Pinpoint the cell where the given text exists, returning its (X, Y) midpoint coordinate. 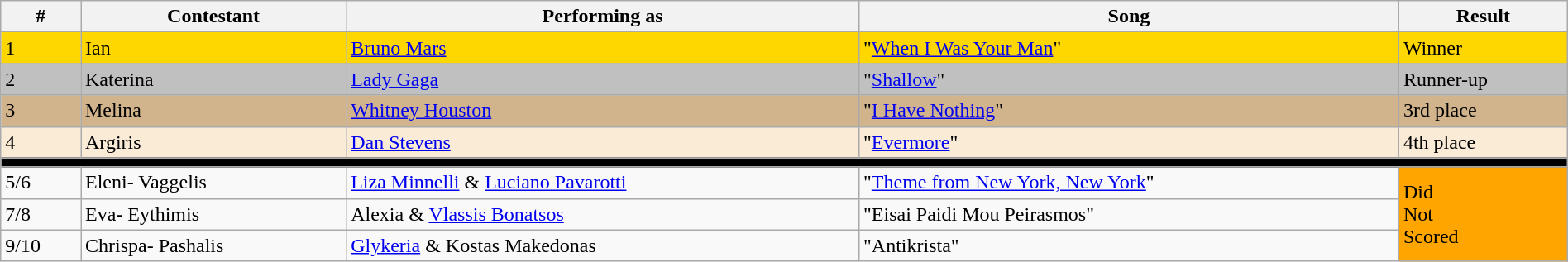
Bruno Mars (603, 48)
Eva- Eythimis (213, 214)
9/10 (41, 245)
Glykeria & Kostas Makedonas (603, 245)
"I Have Nothing" (1130, 111)
"Theme from New York, New York" (1130, 183)
DidNotScored (1483, 214)
Liza Minnelli & Luciano Pavarotti (603, 183)
Winner (1483, 48)
Chrispa- Pashalis (213, 245)
Song (1130, 17)
"Antikrista" (1130, 245)
"When I Was Your Man" (1130, 48)
Contestant (213, 17)
3 (41, 111)
3rd place (1483, 111)
Argiris (213, 142)
2 (41, 79)
"Shallow" (1130, 79)
1 (41, 48)
Melina (213, 111)
"Evermore" (1130, 142)
"Eisai Paidi Mou Peirasmos" (1130, 214)
Dan Stevens (603, 142)
Performing as (603, 17)
4th place (1483, 142)
Runner-up (1483, 79)
# (41, 17)
5/6 (41, 183)
4 (41, 142)
Ian (213, 48)
7/8 (41, 214)
Katerina (213, 79)
Alexia & Vlassis Bonatsos (603, 214)
Whitney Houston (603, 111)
Lady Gaga (603, 79)
Eleni- Vaggelis (213, 183)
Result (1483, 17)
